Find where the given text appears and provide that cell's center as [X, Y] coordinate. 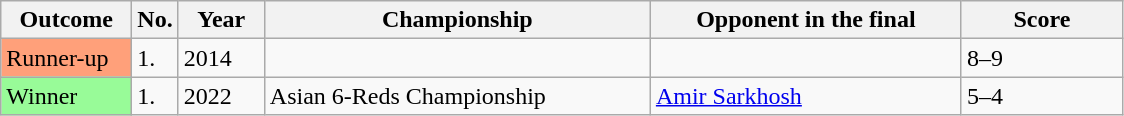
Championship [457, 20]
8–9 [1042, 58]
5–4 [1042, 96]
Asian 6-Reds Championship [457, 96]
Opponent in the final [806, 20]
Amir Sarkhosh [806, 96]
Runner-up [66, 58]
Year [221, 20]
2022 [221, 96]
Score [1042, 20]
No. [155, 20]
Winner [66, 96]
Outcome [66, 20]
2014 [221, 58]
